For the text-containing cell, return its midpoint in [x, y] coordinate format. 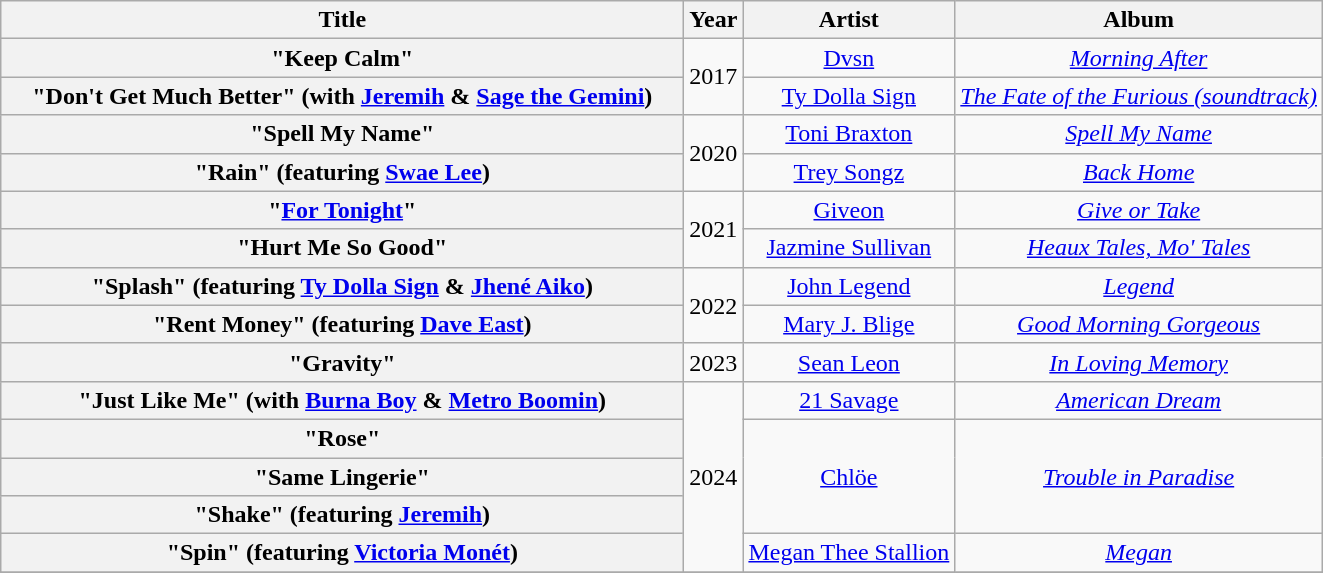
2024 [714, 476]
"Rose" [342, 438]
Dvsn [849, 58]
"Just Like Me" (with Burna Boy & Metro Boomin) [342, 400]
Jazmine Sullivan [849, 248]
Year [714, 20]
"Hurt Me So Good" [342, 248]
The Fate of the Furious (soundtrack) [1139, 96]
"Keep Calm" [342, 58]
"Same Lingerie" [342, 477]
Chlöe [849, 476]
"Don't Get Much Better" (with Jeremih & Sage the Gemini) [342, 96]
"Spell My Name" [342, 134]
"Rain" (featuring Swae Lee) [342, 172]
2017 [714, 77]
Morning After [1139, 58]
Good Morning Gorgeous [1139, 324]
Megan Thee Stallion [849, 553]
Trouble in Paradise [1139, 476]
"Shake" (featuring Jeremih) [342, 515]
"Gravity" [342, 362]
Legend [1139, 286]
"Rent Money" (featuring Dave East) [342, 324]
Album [1139, 20]
"For Tonight" [342, 210]
American Dream [1139, 400]
2020 [714, 153]
Megan [1139, 553]
Give or Take [1139, 210]
Artist [849, 20]
"Spin" (featuring Victoria Monét) [342, 553]
Trey Songz [849, 172]
21 Savage [849, 400]
Title [342, 20]
Heaux Tales, Mo' Tales [1139, 248]
Sean Leon [849, 362]
Giveon [849, 210]
Ty Dolla Sign [849, 96]
2021 [714, 229]
Spell My Name [1139, 134]
Toni Braxton [849, 134]
In Loving Memory [1139, 362]
2023 [714, 362]
Back Home [1139, 172]
"Splash" (featuring Ty Dolla Sign & Jhené Aiko) [342, 286]
John Legend [849, 286]
2022 [714, 305]
Mary J. Blige [849, 324]
